Return [X, Y] of the center of cell containing provided text 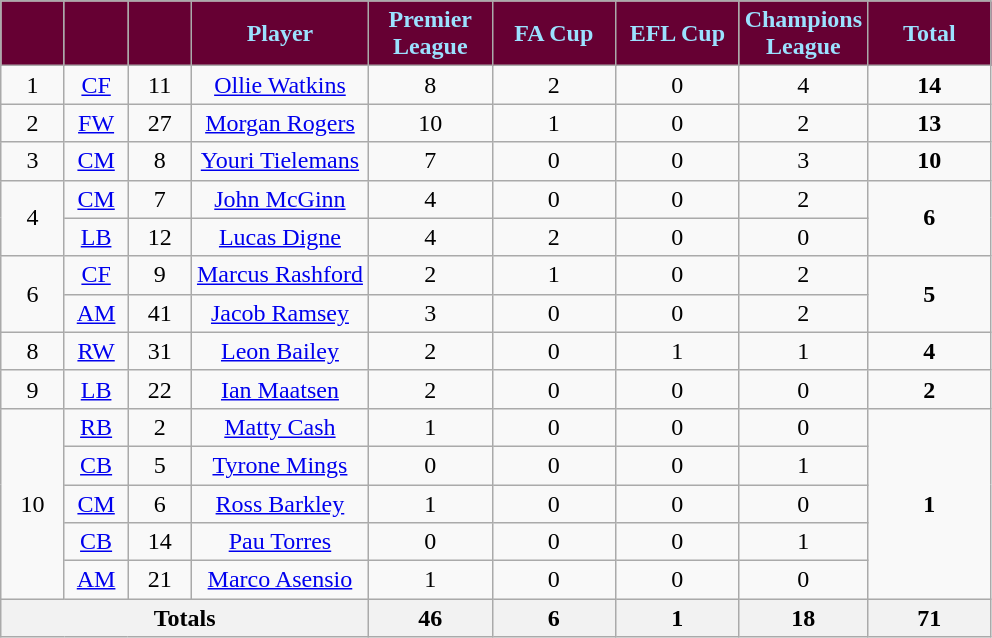
Premier League [430, 34]
12 [160, 237]
Pau Torres [280, 542]
FA Cup [554, 34]
Ross Barkley [280, 503]
Marcus Rashford [280, 275]
Youri Tielemans [280, 161]
Marco Asensio [280, 580]
11 [160, 85]
RW [96, 351]
18 [803, 618]
Champions League [803, 34]
22 [160, 389]
21 [160, 580]
41 [160, 313]
EFL Cup [678, 34]
Ollie Watkins [280, 85]
27 [160, 123]
Player [280, 34]
Matty Cash [280, 427]
Tyrone Mings [280, 465]
71 [930, 618]
Ian Maatsen [280, 389]
Leon Bailey [280, 351]
46 [430, 618]
John McGinn [280, 199]
Lucas Digne [280, 237]
13 [930, 123]
Morgan Rogers [280, 123]
RB [96, 427]
Total [930, 34]
FW [96, 123]
Jacob Ramsey [280, 313]
Totals [185, 618]
31 [160, 351]
